Provide the (X, Y) coordinate of the cell's center where the given text is located.  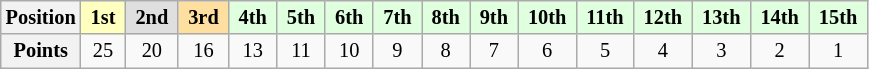
8 (446, 51)
3rd (203, 17)
12th (663, 17)
Points (41, 51)
5 (604, 51)
7 (494, 51)
10 (349, 51)
11th (604, 17)
2 (779, 51)
13th (721, 17)
15th (838, 17)
5th (301, 17)
10th (547, 17)
20 (152, 51)
Position (41, 17)
2nd (152, 17)
4 (663, 51)
1 (838, 51)
16 (203, 51)
11 (301, 51)
4th (253, 17)
6 (547, 51)
14th (779, 17)
9 (397, 51)
13 (253, 51)
6th (349, 17)
7th (397, 17)
3 (721, 51)
9th (494, 17)
25 (104, 51)
1st (104, 17)
8th (446, 17)
